Pinpoint the cell where the given text exists, returning its [x, y] midpoint coordinate. 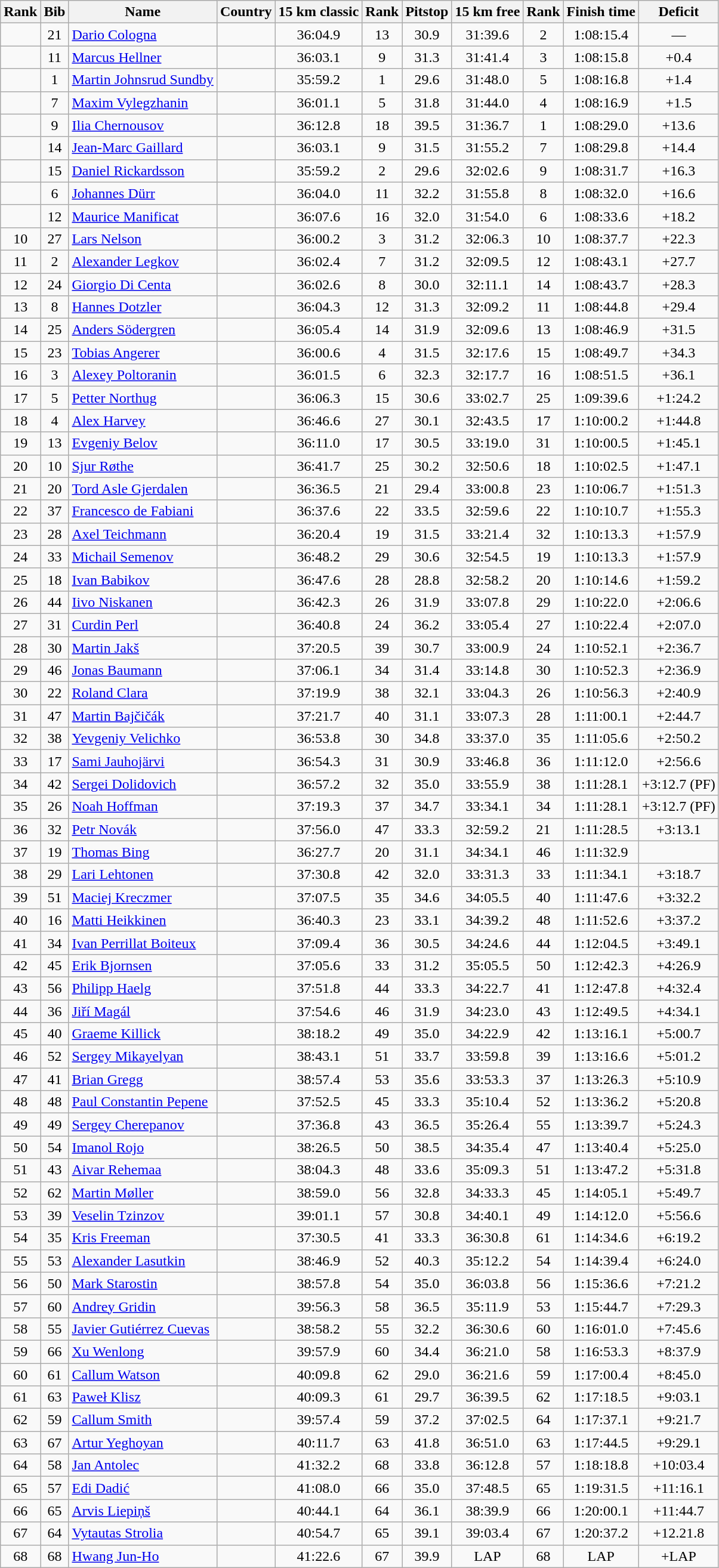
1:08:31.7 [601, 171]
39:01.1 [319, 1215]
34:24.6 [487, 943]
34:35.4 [487, 1147]
Giorgio Di Centa [143, 285]
38:59.0 [319, 1193]
Callum Smith [143, 1420]
+36.1 [678, 375]
Jean-Marc Gaillard [143, 148]
29.7 [427, 1397]
31:39.6 [487, 35]
37:30.8 [319, 875]
38.5 [427, 1147]
1:11:34.1 [601, 875]
1:10:10.7 [601, 511]
30.0 [427, 285]
1:11:05.6 [601, 739]
36:53.8 [319, 739]
35:05.5 [487, 965]
— [678, 35]
1:10:00.2 [601, 421]
1:10:00.5 [601, 443]
Anders Södergren [143, 330]
1:15:36.6 [601, 1283]
+11:16.1 [678, 1488]
1:10:02.5 [601, 466]
+13.6 [678, 125]
+6:24.0 [678, 1261]
32:09.6 [487, 330]
+28.3 [678, 285]
33:37.0 [487, 739]
Paweł Klisz [143, 1397]
38:04.3 [319, 1170]
36.1 [427, 1511]
36:46.6 [319, 421]
36:48.2 [319, 557]
35:12.2 [487, 1261]
Finish time [601, 12]
Aivar Rehemaa [143, 1170]
+1.4 [678, 80]
1:20:37.2 [601, 1533]
38:39.9 [487, 1511]
Alexander Legkov [143, 261]
35:09.3 [487, 1170]
1:08:44.8 [601, 307]
+5:20.8 [678, 1102]
Lars Nelson [143, 239]
1:11:32.9 [601, 852]
33:00.9 [487, 647]
35:11.9 [487, 1306]
+31.5 [678, 330]
Ivan Perrillat Boiteux [143, 943]
33:07.3 [487, 716]
31.4 [427, 671]
37:56.0 [319, 829]
+8:37.9 [678, 1351]
41.8 [427, 1443]
1:16:53.3 [601, 1351]
41:32.2 [319, 1465]
35.6 [427, 1079]
34.6 [427, 897]
+34.3 [678, 353]
Maurice Manificat [143, 216]
+7:45.6 [678, 1329]
39.5 [427, 125]
+16.3 [678, 171]
Dario Cologna [143, 35]
1:08:43.7 [601, 285]
Paul Constantin Pepene [143, 1102]
38:57.4 [319, 1079]
+9:29.1 [678, 1443]
Petter Northug [143, 398]
Sjur Røthe [143, 466]
40.3 [427, 1261]
36:04.9 [319, 35]
+0.4 [678, 57]
37:09.4 [319, 943]
33:05.4 [487, 625]
1:12:42.3 [601, 965]
1:13:36.2 [601, 1102]
34.7 [427, 807]
1:08:29.8 [601, 148]
Yevgeniy Velichko [143, 739]
Andrey Gridin [143, 1306]
Evgeniy Belov [143, 443]
37:54.6 [319, 1011]
37:07.5 [319, 897]
Axel Teichmann [143, 534]
33:00.8 [487, 489]
1:17:18.5 [601, 1397]
1:17:44.5 [601, 1443]
37:36.8 [319, 1125]
37:51.8 [319, 988]
32.8 [427, 1193]
39:56.3 [319, 1306]
32:02.6 [487, 171]
1:19:31.5 [601, 1488]
40:09.8 [319, 1374]
Brian Gregg [143, 1079]
39.1 [427, 1533]
+2:06.6 [678, 602]
39:03.4 [487, 1533]
Daniel Rickardsson [143, 171]
31.8 [427, 103]
1:14:12.0 [601, 1215]
1:14:34.6 [601, 1238]
Name [143, 12]
+5:24.3 [678, 1125]
39.9 [427, 1556]
36:06.3 [319, 398]
36:39.5 [487, 1397]
36:42.3 [319, 602]
1:11:52.6 [601, 920]
40:54.7 [319, 1533]
+5:25.0 [678, 1147]
1:13:16.6 [601, 1057]
1:08:15.8 [601, 57]
Lari Lehtonen [143, 875]
1:08:16.8 [601, 80]
36:11.0 [319, 443]
32:59.6 [487, 511]
1:20:00.1 [601, 1511]
33:14.8 [487, 671]
32:43.5 [487, 421]
36:20.4 [319, 534]
Noah Hoffman [143, 807]
Hannes Dotzler [143, 307]
36:01.1 [319, 103]
+3:13.1 [678, 829]
Michail Semenov [143, 557]
1:11:47.6 [601, 897]
+2:44.7 [678, 716]
36:21.6 [487, 1374]
+10:03.4 [678, 1465]
33:31.3 [487, 875]
36:57.2 [319, 784]
33.7 [427, 1057]
1:13:16.1 [601, 1034]
36.2 [427, 625]
36:40.3 [319, 920]
37.2 [427, 1420]
Country [246, 12]
Maxim Vylegzhanin [143, 103]
38:18.2 [319, 1034]
33:19.0 [487, 443]
1:13:26.3 [601, 1079]
38:46.9 [319, 1261]
32.1 [427, 693]
37:19.3 [319, 807]
+5:01.2 [678, 1057]
40:44.1 [319, 1511]
34:40.1 [487, 1215]
Sergey Cherepanov [143, 1125]
+3:49.1 [678, 943]
36:03.8 [487, 1283]
38:26.5 [319, 1147]
Sami Jauhojärvi [143, 761]
1:08:43.1 [601, 261]
Jiří Magál [143, 1011]
+1:44.8 [678, 421]
+7:29.3 [678, 1306]
1:15:44.7 [601, 1306]
38:43.1 [319, 1057]
1:08:15.4 [601, 35]
+29.4 [678, 307]
Deficit [678, 12]
36:02.6 [319, 285]
1:13:40.4 [601, 1147]
+14.4 [678, 148]
Imanol Rojo [143, 1147]
34.4 [427, 1351]
34:39.2 [487, 920]
40:09.3 [319, 1397]
36:04.3 [319, 307]
+4:32.4 [678, 988]
37:20.5 [319, 647]
+4:26.9 [678, 965]
+8:45.0 [678, 1374]
28.8 [427, 579]
Martin Jakš [143, 647]
1:08:32.0 [601, 193]
+18.2 [678, 216]
Johannes Dürr [143, 193]
1:08:29.0 [601, 125]
Marcus Hellner [143, 57]
33.6 [427, 1170]
31:36.7 [487, 125]
1:10:52.1 [601, 647]
34:22.7 [487, 988]
Jan Antolec [143, 1465]
37:30.5 [319, 1238]
30.2 [427, 466]
1:13:47.2 [601, 1170]
Callum Watson [143, 1374]
29.0 [427, 1374]
15 km classic [319, 12]
Martin Johnsrud Sundby [143, 80]
36:54.3 [319, 761]
Edi Dadić [143, 1488]
36:00.6 [319, 353]
32:58.2 [487, 579]
1:10:22.4 [601, 625]
Kris Freeman [143, 1238]
33.5 [427, 511]
+5:56.6 [678, 1215]
Sergey Mikayelyan [143, 1057]
Graeme Killick [143, 1034]
Petr Novák [143, 829]
1:14:39.4 [601, 1261]
31:54.0 [487, 216]
+16.6 [678, 193]
+1:59.2 [678, 579]
36:27.7 [319, 852]
Alexey Poltoranin [143, 375]
33:55.9 [487, 784]
34.8 [427, 739]
+1:47.1 [678, 466]
+2:56.6 [678, 761]
+12.21.8 [678, 1533]
1:08:37.7 [601, 239]
33.1 [427, 920]
36:41.7 [319, 466]
Veselin Tzinzov [143, 1215]
Iivo Niskanen [143, 602]
+5:10.9 [678, 1079]
32:09.2 [487, 307]
+1:55.3 [678, 511]
37:48.5 [487, 1488]
32:54.5 [487, 557]
32:11.1 [487, 285]
+1:24.2 [678, 398]
1:12:47.8 [601, 988]
32.3 [427, 375]
Artur Yeghoyan [143, 1443]
1:08:49.7 [601, 353]
33:02.7 [487, 398]
Alexander Lasutkin [143, 1261]
Tord Asle Gjerdalen [143, 489]
37:02.5 [487, 1420]
34:33.3 [487, 1193]
Hwang Jun-Ho [143, 1556]
Philipp Haelg [143, 988]
1:11:00.1 [601, 716]
32:50.6 [487, 466]
1:10:22.0 [601, 602]
+7:21.2 [678, 1283]
Alex Harvey [143, 421]
Xu Wenlong [143, 1351]
1:08:46.9 [601, 330]
Martin Møller [143, 1193]
41:22.6 [319, 1556]
Curdin Perl [143, 625]
33:46.8 [487, 761]
36:21.0 [487, 1351]
31:55.2 [487, 148]
+4:34.1 [678, 1011]
32:09.5 [487, 261]
32:06.3 [487, 239]
1:17:00.4 [601, 1374]
+5:49.7 [678, 1193]
+LAP [678, 1556]
+9:03.1 [678, 1397]
+2:36.9 [678, 671]
+5:00.7 [678, 1034]
36:36.5 [319, 489]
32:59.2 [487, 829]
+22.3 [678, 239]
35:10.4 [487, 1102]
31:41.4 [487, 57]
Thomas Bing [143, 852]
1:10:56.3 [601, 693]
Matti Heikkinen [143, 920]
1:16:01.0 [601, 1329]
Vytautas Strolia [143, 1533]
36:05.4 [319, 330]
Ilia Chernousov [143, 125]
33:59.8 [487, 1057]
Martin Bajčičák [143, 716]
Mark Starostin [143, 1283]
1:09:39.6 [601, 398]
29.4 [427, 489]
+2:36.7 [678, 647]
+2:07.0 [678, 625]
1:13:39.7 [601, 1125]
37:19.9 [319, 693]
Francesco de Fabiani [143, 511]
31:48.0 [487, 80]
1:18:18.8 [601, 1465]
Arvis Liepiņš [143, 1511]
+9:21.7 [678, 1420]
+11:44.7 [678, 1511]
37:52.5 [319, 1102]
37:21.7 [319, 716]
37:06.1 [319, 671]
Jonas Baumann [143, 671]
1:17:37.1 [601, 1420]
1:11:28.5 [601, 829]
1:10:06.7 [601, 489]
1:10:14.6 [601, 579]
+2:50.2 [678, 739]
37:05.6 [319, 965]
Bib [55, 12]
+2:40.9 [678, 693]
Ivan Babikov [143, 579]
Tobias Angerer [143, 353]
1:12:04.5 [601, 943]
34:05.5 [487, 897]
36:30.8 [487, 1238]
36:51.0 [487, 1443]
1:11:12.0 [601, 761]
33:04.3 [487, 693]
36:47.6 [319, 579]
+5:31.8 [678, 1170]
1:10:52.3 [601, 671]
36:40.8 [319, 625]
30.7 [427, 647]
36:01.5 [319, 375]
+27.7 [678, 261]
+1.5 [678, 103]
31:44.0 [487, 103]
38:58.2 [319, 1329]
1:08:16.9 [601, 103]
41:08.0 [319, 1488]
Sergei Dolidovich [143, 784]
+6:19.2 [678, 1238]
Erik Bjornsen [143, 965]
33:53.3 [487, 1079]
35:26.4 [487, 1125]
33.8 [427, 1465]
1:08:33.6 [601, 216]
36:30.6 [487, 1329]
+1:45.1 [678, 443]
15 km free [487, 12]
36:00.2 [319, 239]
36:37.6 [319, 511]
36:02.4 [319, 261]
+1:51.3 [678, 489]
33:34.1 [487, 807]
32:17.6 [487, 353]
39:57.9 [319, 1351]
39:57.4 [319, 1420]
1:12:49.5 [601, 1011]
40:11.7 [319, 1443]
30.8 [427, 1215]
1:14:05.1 [601, 1193]
+3:37.2 [678, 920]
38:57.8 [319, 1283]
33:07.8 [487, 602]
36:07.6 [319, 216]
34:23.0 [487, 1011]
32:17.7 [487, 375]
Roland Clara [143, 693]
30.1 [427, 421]
34:22.9 [487, 1034]
34:34.1 [487, 852]
31:55.8 [487, 193]
Maciej Kreczmer [143, 897]
36:04.0 [319, 193]
Javier Gutiérrez Cuevas [143, 1329]
33:21.4 [487, 534]
+3:32.2 [678, 897]
Pitstop [427, 12]
1:08:51.5 [601, 375]
+3:18.7 [678, 875]
